Search for the cell housing the specified text and yield its [x, y] center coordinate. 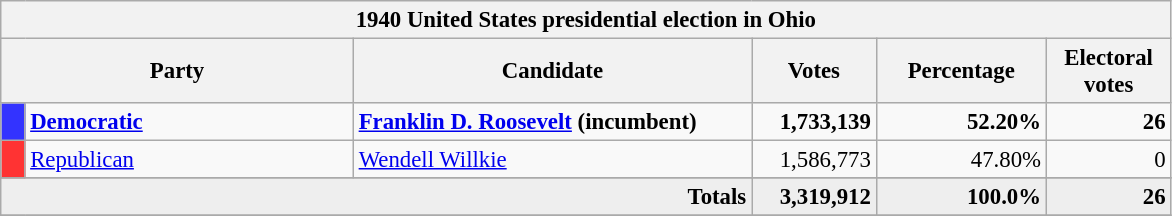
Wendell Willkie [552, 160]
52.20% [961, 122]
Republican [189, 160]
Party [178, 72]
100.0% [961, 197]
Percentage [961, 72]
Candidate [552, 72]
Votes [814, 72]
1,733,139 [814, 122]
3,319,912 [814, 197]
0 [1108, 160]
47.80% [961, 160]
1940 United States presidential election in Ohio [586, 20]
Democratic [189, 122]
Totals [376, 197]
Electoral votes [1108, 72]
Franklin D. Roosevelt (incumbent) [552, 122]
1,586,773 [814, 160]
